Return (X, Y) of the center of cell containing provided text 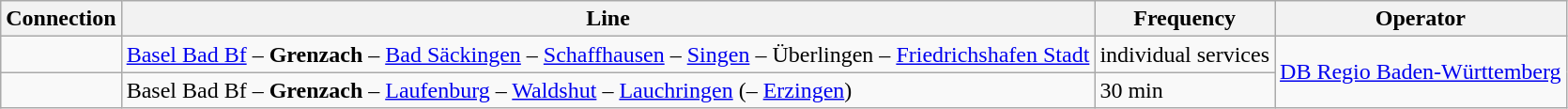
Frequency (1185, 19)
Connection (61, 19)
Operator (1422, 19)
Basel Bad Bf – Grenzach – Bad Säckingen – Schaffhausen – Singen – Überlingen – Friedrichshafen Stadt (608, 54)
DB Regio Baden-Württemberg (1422, 72)
Line (608, 19)
individual services (1185, 54)
Basel Bad Bf – Grenzach – Laufenburg – Waldshut – Lauchringen (– Erzingen) (608, 90)
30 min (1185, 90)
